Locate the cell with the specified text and output its [X, Y] center coordinate. 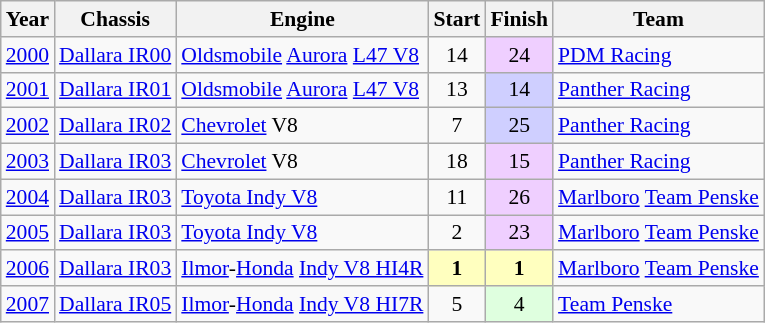
2001 [28, 90]
Dallara IR01 [115, 90]
Year [28, 19]
PDM Racing [658, 55]
2005 [28, 233]
2002 [28, 126]
23 [519, 233]
Dallara IR05 [115, 304]
2000 [28, 55]
7 [456, 126]
11 [456, 197]
Ilmor-Honda Indy V8 HI7R [302, 304]
Engine [302, 19]
5 [456, 304]
2003 [28, 162]
18 [456, 162]
Ilmor-Honda Indy V8 HI4R [302, 269]
2 [456, 233]
4 [519, 304]
2006 [28, 269]
Dallara IR00 [115, 55]
Dallara IR02 [115, 126]
Team [658, 19]
Start [456, 19]
26 [519, 197]
24 [519, 55]
Chassis [115, 19]
25 [519, 126]
15 [519, 162]
2004 [28, 197]
2007 [28, 304]
Team Penske [658, 304]
Finish [519, 19]
13 [456, 90]
